Output the [X, Y] coordinate of the center of the cell containing the given text.  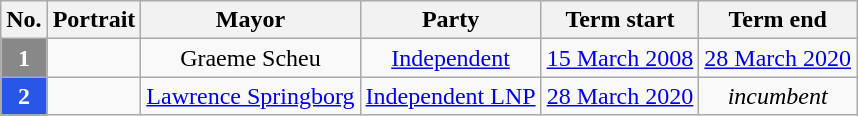
Term end [778, 20]
15 March 2008 [620, 58]
Mayor [250, 20]
Lawrence Springborg [250, 96]
Graeme Scheu [250, 58]
2 [24, 96]
Independent [450, 58]
No. [24, 20]
1 [24, 58]
Portrait [94, 20]
Term start [620, 20]
Party [450, 20]
incumbent [778, 96]
Independent LNP [450, 96]
